Scan for the cell matching the given text and deliver its (X, Y) coordinate at center. 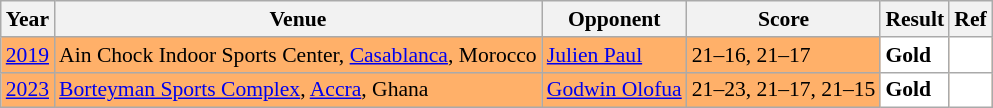
21–23, 21–17, 21–15 (784, 90)
2019 (28, 55)
Score (784, 19)
Result (914, 19)
Ain Chock Indoor Sports Center, Casablanca, Morocco (298, 55)
Venue (298, 19)
Ref (970, 19)
Opponent (614, 19)
Godwin Olofua (614, 90)
Borteyman Sports Complex, Accra, Ghana (298, 90)
Julien Paul (614, 55)
Year (28, 19)
2023 (28, 90)
21–16, 21–17 (784, 55)
